From the cell containing the given text, extract its center point as (X, Y) coordinate. 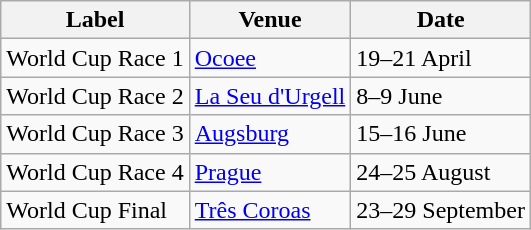
8–9 June (441, 96)
Label (95, 20)
Ocoee (270, 58)
World Cup Race 2 (95, 96)
World Cup Race 4 (95, 172)
19–21 April (441, 58)
Date (441, 20)
23–29 September (441, 210)
Três Coroas (270, 210)
24–25 August (441, 172)
World Cup Final (95, 210)
La Seu d'Urgell (270, 96)
Prague (270, 172)
World Cup Race 1 (95, 58)
World Cup Race 3 (95, 134)
Venue (270, 20)
Augsburg (270, 134)
15–16 June (441, 134)
